Scan for the cell matching the given text and deliver its [X, Y] coordinate at center. 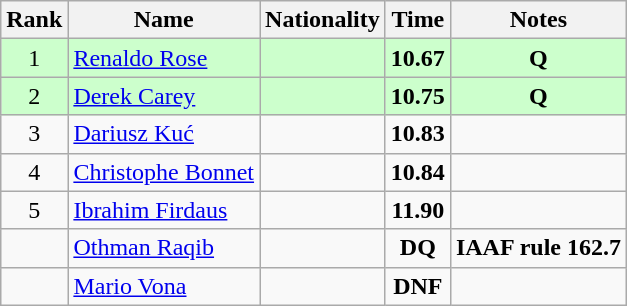
10.67 [418, 58]
1 [34, 58]
DQ [418, 248]
2 [34, 96]
Notes [538, 20]
Ibrahim Firdaus [164, 210]
Mario Vona [164, 286]
10.84 [418, 172]
Name [164, 20]
Time [418, 20]
11.90 [418, 210]
Renaldo Rose [164, 58]
4 [34, 172]
Dariusz Kuć [164, 134]
Derek Carey [164, 96]
Othman Raqib [164, 248]
Christophe Bonnet [164, 172]
Rank [34, 20]
3 [34, 134]
5 [34, 210]
DNF [418, 286]
10.83 [418, 134]
Nationality [323, 20]
10.75 [418, 96]
IAAF rule 162.7 [538, 248]
